Determine the (x, y) coordinate at the center of the cell enclosing the given text.  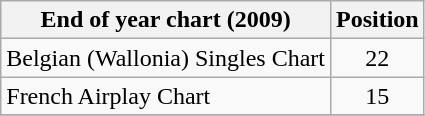
Belgian (Wallonia) Singles Chart (166, 58)
22 (377, 58)
15 (377, 96)
French Airplay Chart (166, 96)
Position (377, 20)
End of year chart (2009) (166, 20)
